Scan for the cell matching the given text and deliver its (x, y) coordinate at center. 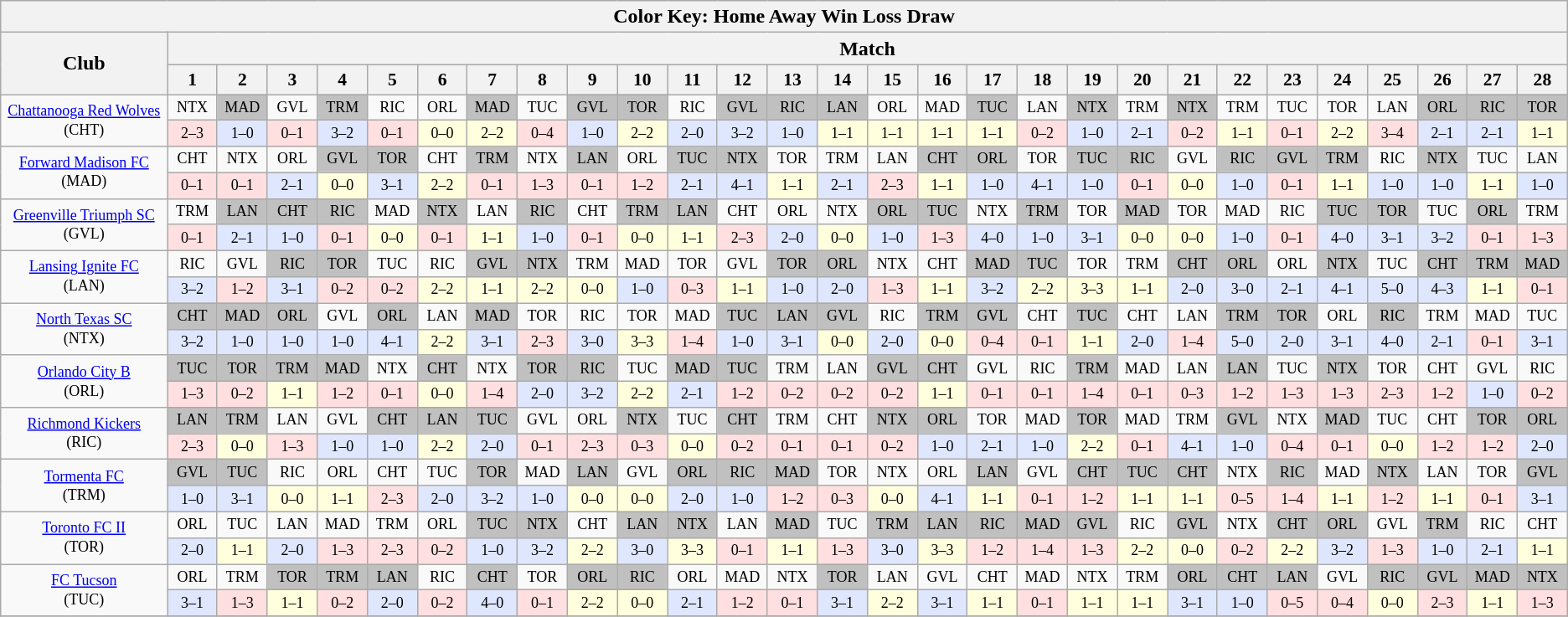
9 (592, 80)
Color Key: Home Away Win Loss Draw (784, 17)
27 (1493, 80)
Greenville Triumph SC(GVL) (84, 224)
15 (892, 80)
22 (1242, 80)
3–4 (1392, 134)
Match (868, 49)
21 (1193, 80)
Lansing Ignite FC(LAN) (84, 277)
3 (292, 80)
Toronto FC II(TOR) (84, 537)
Chattanooga Red Wolves(CHT) (84, 120)
5 (393, 80)
20 (1142, 80)
6 (442, 80)
2 (242, 80)
North Texas SC(NTX) (84, 329)
24 (1343, 80)
18 (1043, 80)
Orlando City B(ORL) (84, 381)
12 (742, 80)
Forward Madison FC(MAD) (84, 172)
17 (993, 80)
25 (1392, 80)
16 (942, 80)
13 (792, 80)
11 (693, 80)
4 (343, 80)
14 (843, 80)
Tormenta FC(TRM) (84, 486)
7 (493, 80)
FC Tucson(TUC) (84, 590)
28 (1543, 80)
1 (193, 80)
10 (642, 80)
Richmond Kickers(RIC) (84, 434)
8 (543, 80)
Club (84, 64)
23 (1292, 80)
4–3 (1442, 290)
19 (1092, 80)
26 (1442, 80)
